Detect which cell encompasses the target text, then output its [X, Y] center coordinate. 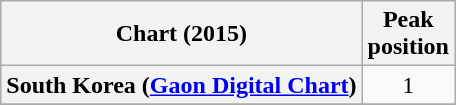
South Korea (Gaon Digital Chart) [182, 85]
Peakposition [408, 34]
1 [408, 85]
Chart (2015) [182, 34]
